Scan for the cell matching the given text and deliver its [X, Y] coordinate at center. 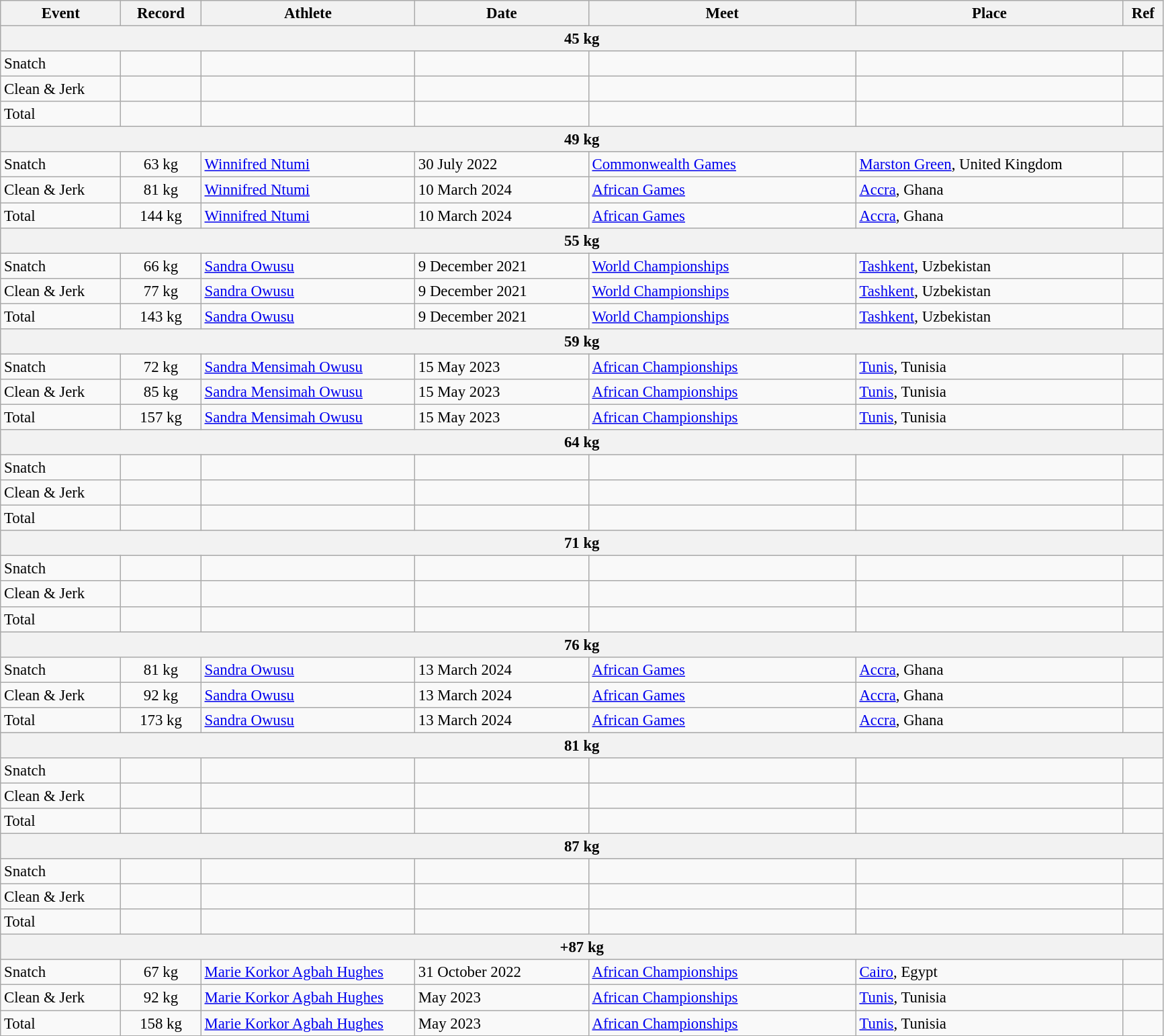
31 October 2022 [502, 973]
76 kg [582, 645]
Commonwealth Games [722, 164]
87 kg [582, 847]
Event [60, 13]
59 kg [582, 342]
158 kg [161, 1023]
30 July 2022 [502, 164]
Marston Green, United Kingdom [989, 164]
Cairo, Egypt [989, 973]
Meet [722, 13]
Date [502, 13]
173 kg [161, 720]
45 kg [582, 39]
Place [989, 13]
Record [161, 13]
49 kg [582, 140]
143 kg [161, 316]
63 kg [161, 164]
85 kg [161, 392]
66 kg [161, 266]
55 kg [582, 240]
71 kg [582, 543]
Athlete [308, 13]
72 kg [161, 367]
Ref [1143, 13]
144 kg [161, 216]
77 kg [161, 291]
+87 kg [582, 947]
64 kg [582, 442]
157 kg [161, 417]
67 kg [161, 973]
